For the text-containing cell, return its midpoint in [x, y] coordinate format. 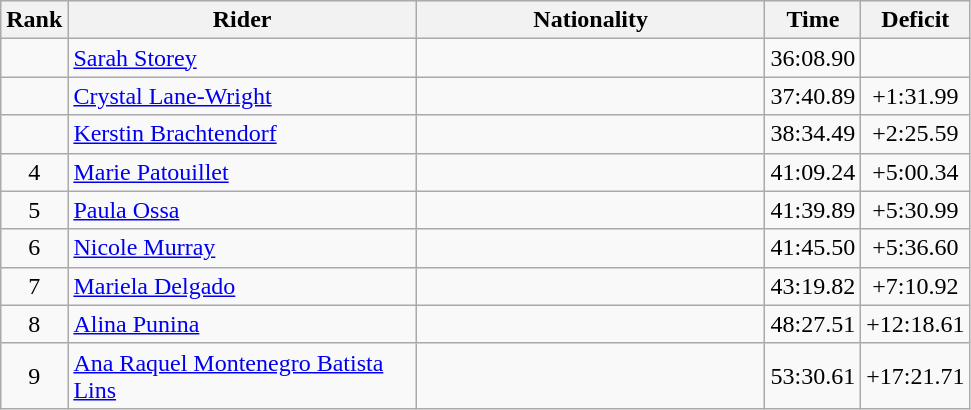
37:40.89 [813, 96]
+7:10.92 [916, 286]
+5:36.60 [916, 248]
6 [34, 248]
53:30.61 [813, 376]
Sarah Storey [242, 58]
7 [34, 286]
Time [813, 20]
+2:25.59 [916, 134]
+17:21.71 [916, 376]
Mariela Delgado [242, 286]
Paula Ossa [242, 210]
Ana Raquel Montenegro Batista Lins [242, 376]
Nationality [590, 20]
+1:31.99 [916, 96]
Marie Patouillet [242, 172]
43:19.82 [813, 286]
9 [34, 376]
4 [34, 172]
Rank [34, 20]
+12:18.61 [916, 324]
Deficit [916, 20]
41:09.24 [813, 172]
41:45.50 [813, 248]
36:08.90 [813, 58]
41:39.89 [813, 210]
38:34.49 [813, 134]
5 [34, 210]
8 [34, 324]
Kerstin Brachtendorf [242, 134]
Rider [242, 20]
+5:00.34 [916, 172]
Nicole Murray [242, 248]
Crystal Lane-Wright [242, 96]
Alina Punina [242, 324]
48:27.51 [813, 324]
+5:30.99 [916, 210]
